Provide the (x, y) coordinate of the cell's center where the given text is located.  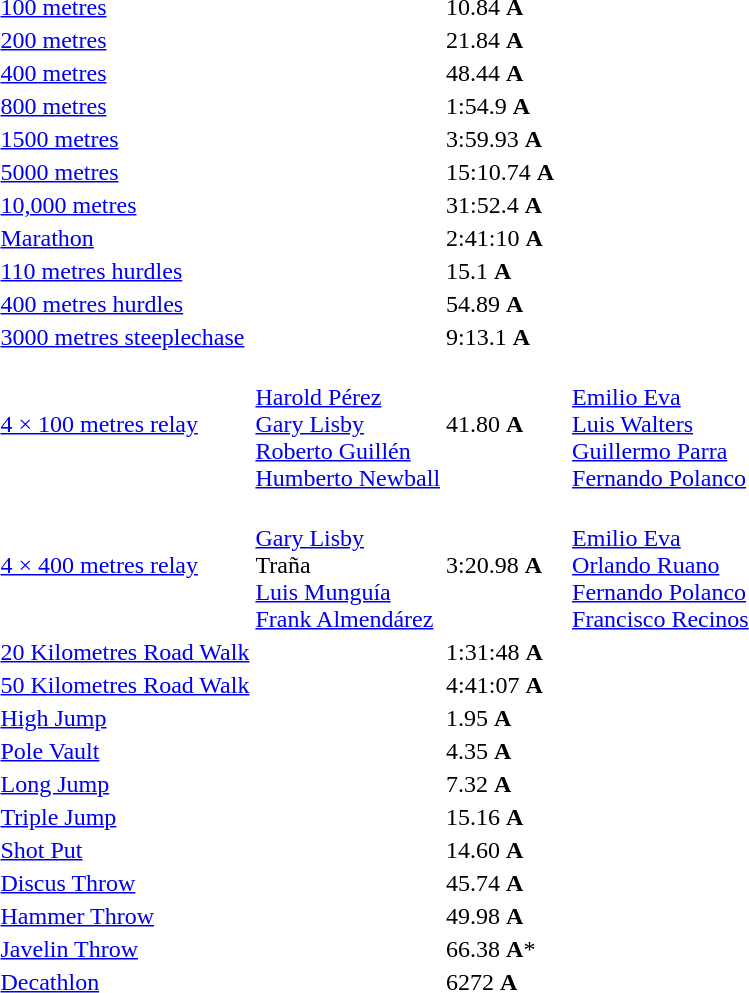
3:20.98 A (500, 565)
54.89 A (500, 304)
Gary Lisby Traña Luis Munguía Frank Almendárez (348, 565)
1:54.9 A (500, 106)
41.80 A (500, 424)
3:59.93 A (500, 139)
15.1 A (500, 271)
49.98 A (500, 916)
Harold Pérez Gary Lisby Roberto Guillén Humberto Newball (348, 424)
14.60 A (500, 850)
7.32 A (500, 784)
4.35 A (500, 751)
15.16 A (500, 817)
4:41:07 A (500, 685)
21.84 A (500, 40)
1.95 A (500, 718)
66.38 A* (500, 949)
45.74 A (500, 883)
1:31:48 A (500, 652)
15:10.74 A (500, 172)
9:13.1 A (500, 337)
31:52.4 A (500, 205)
48.44 A (500, 73)
2:41:10 A (500, 238)
